Identify which cell holds the provided text, then report its [x, y] central coordinate. 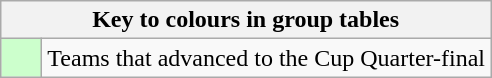
Teams that advanced to the Cup Quarter-final [266, 58]
Key to colours in group tables [246, 20]
